Return (X, Y) of the center of cell containing provided text 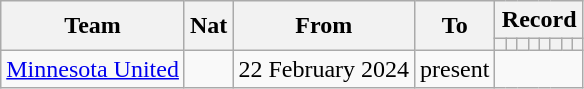
Team (93, 26)
Record (539, 20)
Nat (208, 26)
From (324, 26)
22 February 2024 (324, 69)
To (455, 26)
present (455, 69)
Minnesota United (93, 69)
